Identify which cell holds the provided text, then report its [x, y] central coordinate. 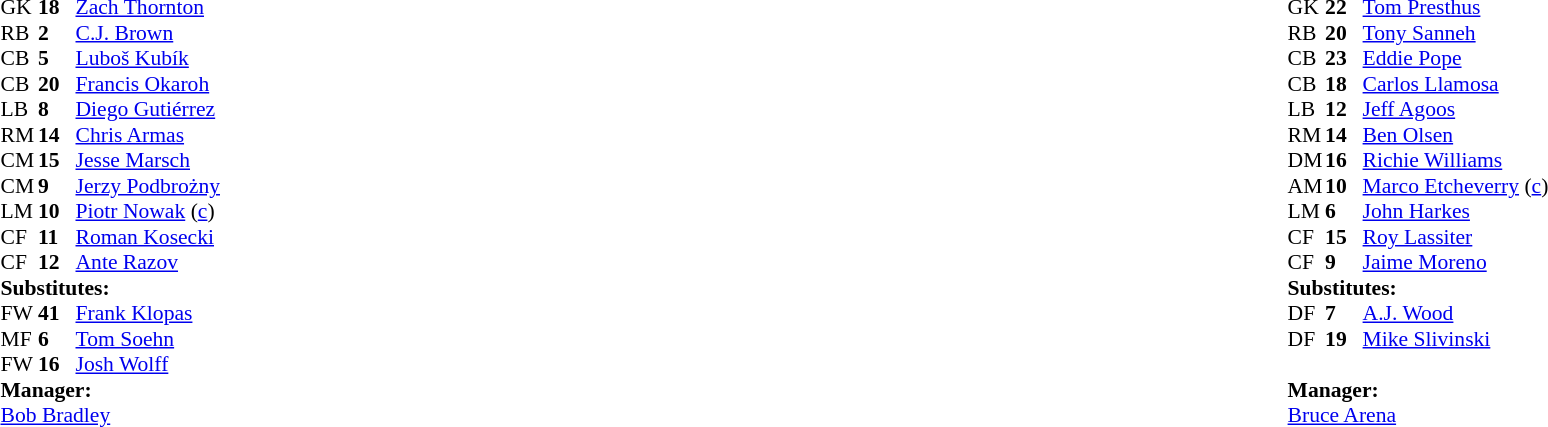
23 [1344, 59]
Jerzy Podbrożny [148, 186]
11 [57, 237]
DM [1307, 161]
Luboš Kubík [148, 59]
41 [57, 313]
Francis Okaroh [148, 84]
MF [19, 339]
C.J. Brown [148, 33]
5 [57, 59]
8 [57, 109]
Josh Wolff [148, 365]
18 [1344, 84]
7 [1344, 313]
Ante Razov [148, 263]
Manager: [110, 390]
Jesse Marsch [148, 161]
2 [57, 33]
Chris Armas [148, 135]
Piotr Nowak (c) [148, 211]
Diego Gutiérrez [148, 109]
AM [1307, 186]
Substitutes: [110, 288]
Tom Soehn [148, 339]
19 [1344, 339]
Roman Kosecki [148, 237]
Frank Klopas [148, 313]
